Extract the (X, Y) coordinate from the center of the cell holding the provided text.  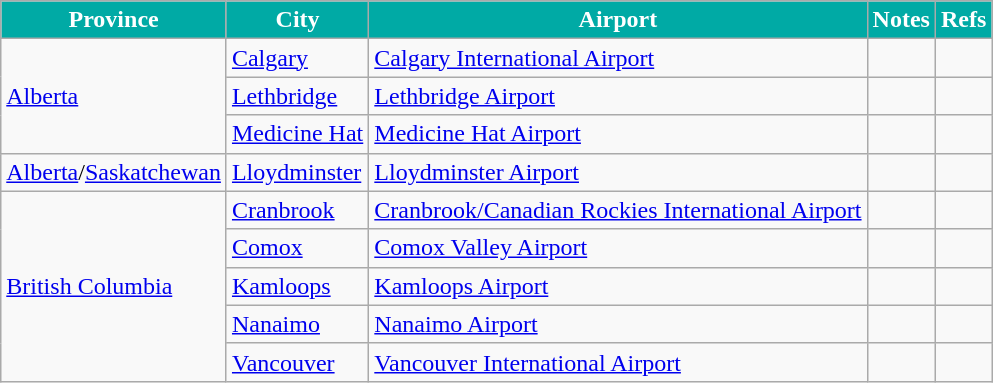
Alberta/Saskatchewan (114, 172)
Airport (618, 20)
Vancouver International Airport (618, 362)
Calgary International Airport (618, 58)
Nanaimo (297, 324)
Comox (297, 248)
Medicine Hat (297, 134)
City (297, 20)
Alberta (114, 96)
Province (114, 20)
Cranbrook (297, 210)
Medicine Hat Airport (618, 134)
Cranbrook/Canadian Rockies International Airport (618, 210)
Kamloops Airport (618, 286)
Lethbridge (297, 96)
Nanaimo Airport (618, 324)
Kamloops (297, 286)
Lloydminster Airport (618, 172)
Lethbridge Airport (618, 96)
Lloydminster (297, 172)
Vancouver (297, 362)
Comox Valley Airport (618, 248)
Calgary (297, 58)
British Columbia (114, 286)
Refs (963, 20)
Notes (901, 20)
